Pinpoint the cell where the given text exists, returning its (x, y) midpoint coordinate. 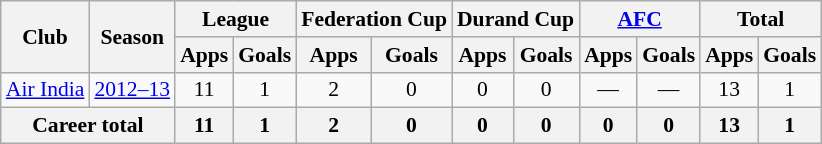
Durand Cup (516, 19)
Federation Cup (374, 19)
AFC (640, 19)
Career total (88, 126)
2012–13 (132, 90)
Season (132, 36)
Total (760, 19)
League (236, 19)
Club (46, 36)
Air India (46, 90)
